Search for the cell housing the specified text and yield its (X, Y) center coordinate. 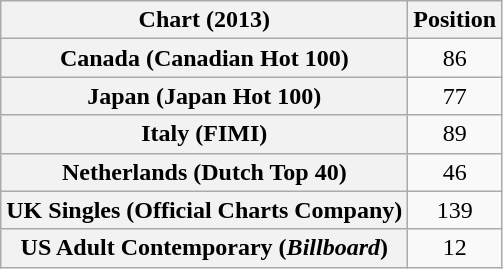
Italy (FIMI) (204, 134)
89 (455, 134)
86 (455, 58)
Netherlands (Dutch Top 40) (204, 172)
Chart (2013) (204, 20)
46 (455, 172)
Japan (Japan Hot 100) (204, 96)
Position (455, 20)
77 (455, 96)
UK Singles (Official Charts Company) (204, 210)
12 (455, 248)
139 (455, 210)
US Adult Contemporary (Billboard) (204, 248)
Canada (Canadian Hot 100) (204, 58)
